Identify which cell holds the provided text, then report its [x, y] central coordinate. 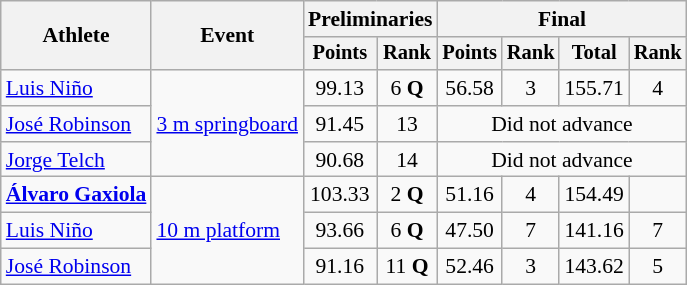
13 [408, 124]
90.68 [340, 160]
Álvaro Gaxiola [76, 195]
91.16 [340, 267]
99.13 [340, 88]
5 [658, 267]
91.45 [340, 124]
103.33 [340, 195]
155.71 [594, 88]
Jorge Telch [76, 160]
51.16 [469, 195]
47.50 [469, 231]
3 m springboard [227, 124]
11 Q [408, 267]
154.49 [594, 195]
56.58 [469, 88]
52.46 [469, 267]
2 Q [408, 195]
Event [227, 36]
Total [594, 54]
141.16 [594, 231]
10 m platform [227, 230]
Preliminaries [370, 19]
Athlete [76, 36]
14 [408, 160]
Final [562, 19]
93.66 [340, 231]
143.62 [594, 267]
